Capture the cell that displays the provided text and extract its (X, Y) central coordinate. 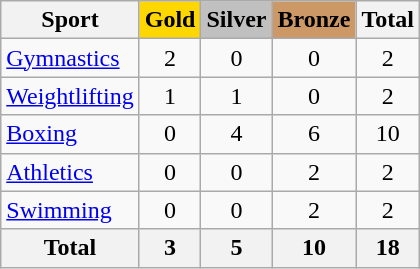
Gold (170, 20)
18 (388, 248)
Athletics (70, 172)
Gymnastics (70, 58)
3 (170, 248)
Swimming (70, 210)
4 (236, 134)
Sport (70, 20)
6 (314, 134)
Boxing (70, 134)
5 (236, 248)
Silver (236, 20)
Bronze (314, 20)
Weightlifting (70, 96)
